Determine the [x, y] coordinate at the center of the cell enclosing the given text.  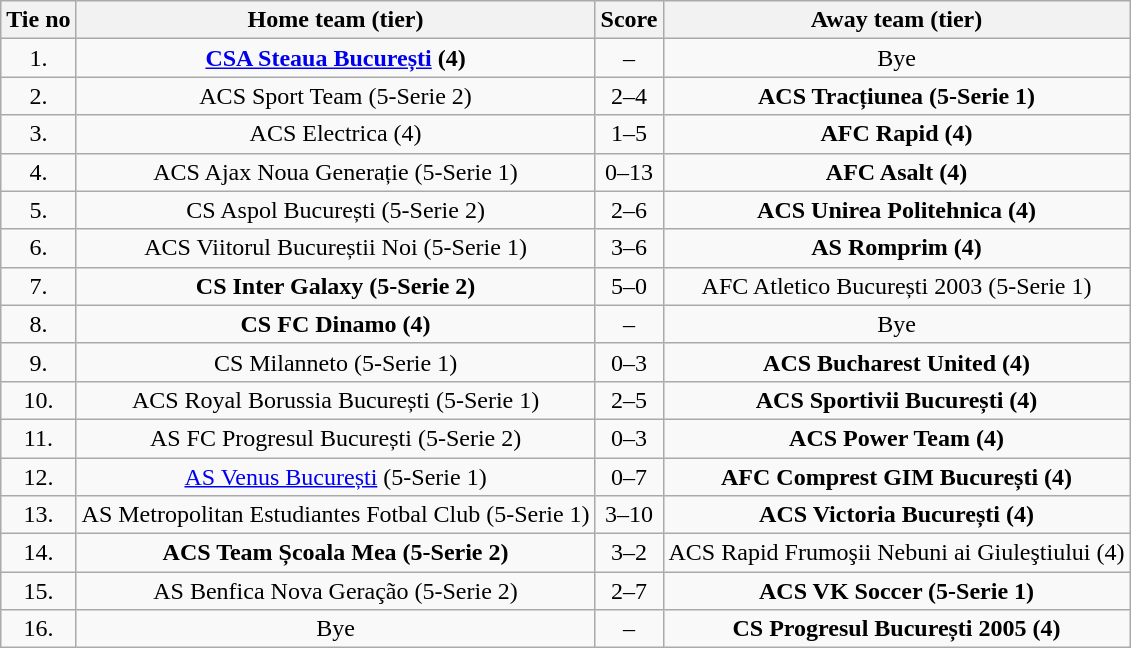
13. [38, 515]
1. [38, 58]
ACS Team Școala Mea (5-Serie 2) [336, 553]
3. [38, 134]
ACS Victoria București (4) [896, 515]
AS Benfica Nova Geração (5-Serie 2) [336, 591]
ACS Unirea Politehnica (4) [896, 210]
Score [629, 20]
3–6 [629, 248]
AS Venus București (5-Serie 1) [336, 477]
5. [38, 210]
ACS Electrica (4) [336, 134]
3–2 [629, 553]
2–4 [629, 96]
1–5 [629, 134]
CSA Steaua București (4) [336, 58]
7. [38, 286]
ACS Tracțiunea (5-Serie 1) [896, 96]
CS Inter Galaxy (5-Serie 2) [336, 286]
4. [38, 172]
10. [38, 400]
3–10 [629, 515]
16. [38, 629]
12. [38, 477]
AFC Asalt (4) [896, 172]
14. [38, 553]
AFC Rapid (4) [896, 134]
ACS Sportivii București (4) [896, 400]
2–7 [629, 591]
8. [38, 324]
0–7 [629, 477]
CS Aspol București (5-Serie 2) [336, 210]
ACS Ajax Noua Generație (5-Serie 1) [336, 172]
AS Metropolitan Estudiantes Fotbal Club (5-Serie 1) [336, 515]
2–6 [629, 210]
Home team (tier) [336, 20]
15. [38, 591]
11. [38, 438]
2. [38, 96]
AFC Comprest GIM București (4) [896, 477]
6. [38, 248]
ACS Viitorul Bucureștii Noi (5-Serie 1) [336, 248]
AS FC Progresul București (5-Serie 2) [336, 438]
CS Progresul București 2005 (4) [896, 629]
9. [38, 362]
ACS Royal Borussia București (5-Serie 1) [336, 400]
2–5 [629, 400]
ACS Bucharest United (4) [896, 362]
AS Romprim (4) [896, 248]
ACS Sport Team (5-Serie 2) [336, 96]
Away team (tier) [896, 20]
0–13 [629, 172]
ACS VK Soccer (5-Serie 1) [896, 591]
AFC Atletico București 2003 (5-Serie 1) [896, 286]
ACS Rapid Frumoşii Nebuni ai Giuleştiului (4) [896, 553]
CS FC Dinamo (4) [336, 324]
CS Milanneto (5-Serie 1) [336, 362]
Tie no [38, 20]
ACS Power Team (4) [896, 438]
5–0 [629, 286]
